Search for the cell housing the specified text and yield its [x, y] center coordinate. 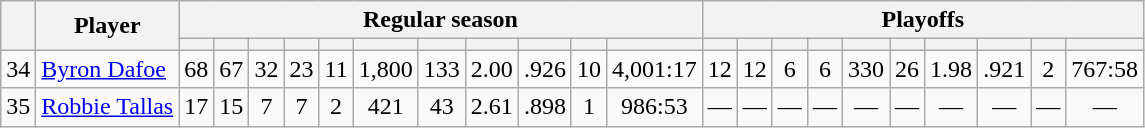
2.00 [492, 69]
68 [196, 69]
67 [232, 69]
Player [108, 26]
330 [866, 69]
Playoffs [922, 20]
421 [386, 107]
10 [588, 69]
23 [302, 69]
35 [18, 107]
2.61 [492, 107]
Robbie Tallas [108, 107]
32 [266, 69]
133 [442, 69]
26 [908, 69]
1,800 [386, 69]
1.98 [952, 69]
11 [336, 69]
4,001:17 [654, 69]
.926 [544, 69]
.898 [544, 107]
34 [18, 69]
Byron Dafoe [108, 69]
1 [588, 107]
767:58 [1105, 69]
15 [232, 107]
17 [196, 107]
986:53 [654, 107]
Regular season [440, 20]
43 [442, 107]
.921 [1004, 69]
